For the text-containing cell, return its midpoint in (X, Y) coordinate format. 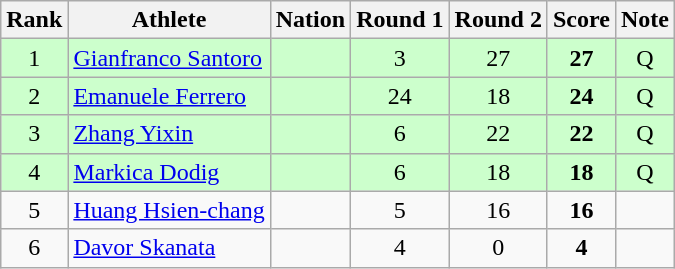
Markica Dodig (169, 172)
Huang Hsien-chang (169, 210)
Athlete (169, 20)
Round 2 (498, 20)
Gianfranco Santoro (169, 58)
Rank (34, 20)
2 (34, 96)
Emanuele Ferrero (169, 96)
Round 1 (400, 20)
Nation (310, 20)
Davor Skanata (169, 248)
Zhang Yixin (169, 134)
Note (644, 20)
0 (498, 248)
1 (34, 58)
Score (581, 20)
